Return the (x, y) coordinate for the center point of the cell that contains the specified text.  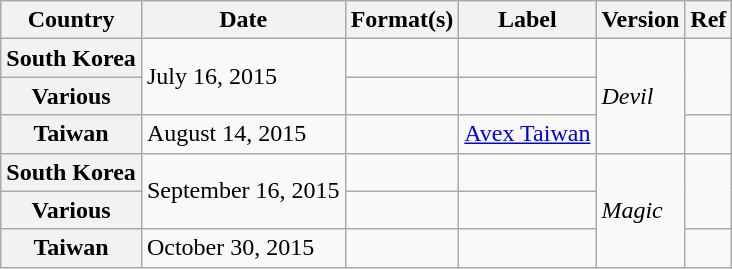
July 16, 2015 (243, 77)
Version (640, 20)
Ref (708, 20)
October 30, 2015 (243, 248)
August 14, 2015 (243, 134)
Magic (640, 210)
Date (243, 20)
September 16, 2015 (243, 191)
Label (528, 20)
Avex Taiwan (528, 134)
Country (72, 20)
Format(s) (402, 20)
Devil (640, 96)
